Locate the cell with the specified text and output its [x, y] center coordinate. 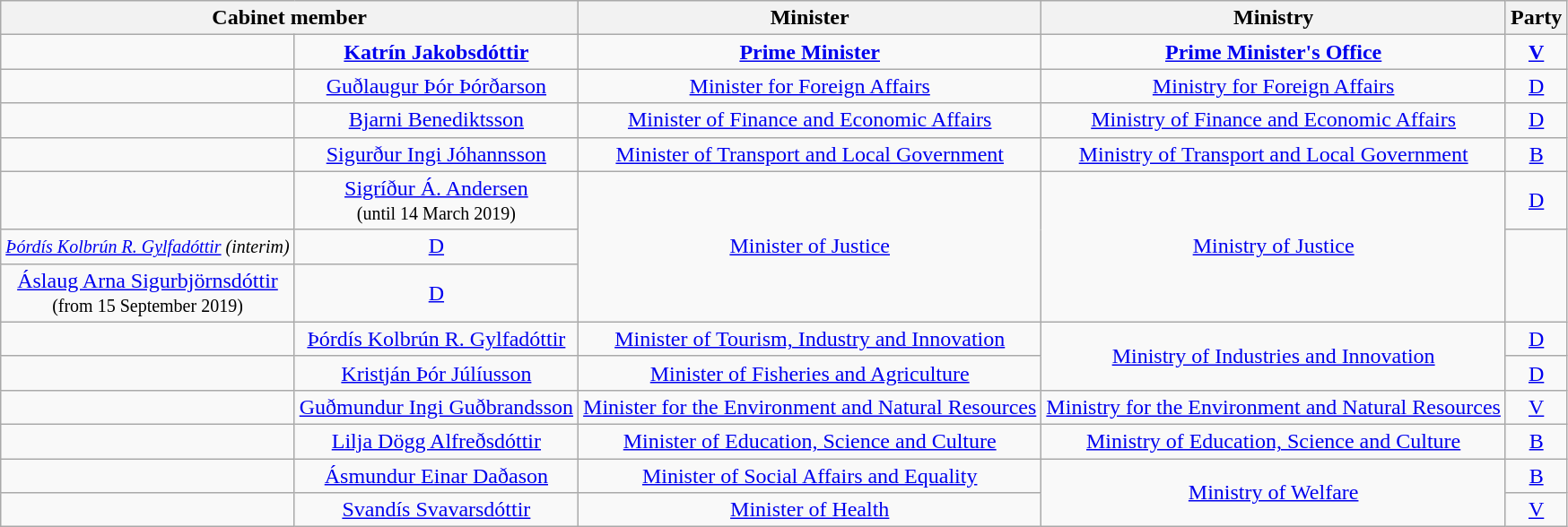
Lilja Dögg Alfreðsdóttir [436, 441]
Guðlaugur Þór Þórðarson [436, 86]
Prime Minister [810, 52]
Minister [810, 18]
Minister for the Environment and Natural Resources [810, 407]
Minister of Fisheries and Agriculture [810, 373]
Party [1536, 18]
Ministry of Industries and Innovation [1274, 356]
Minister of Social Affairs and Equality [810, 476]
Minister for Foreign Affairs [810, 86]
Ministry of Transport and Local Government [1274, 154]
Minister of Justice [810, 246]
Prime Minister's Office [1274, 52]
Minister of Education, Science and Culture [810, 441]
Cabinet member [290, 18]
Bjarni Benediktsson [436, 120]
Minister of Tourism, Industry and Innovation [810, 339]
Minister of Health [810, 510]
Kristján Þór Júlíusson [436, 373]
Ministry for the Environment and Natural Resources [1274, 407]
Sigríður Á. Andersen (until 14 March 2019) [436, 201]
Áslaug Arna Sigurbjörnsdóttir (from 15 September 2019) [147, 292]
Ministry of Welfare [1274, 493]
Ministry of Finance and Economic Affairs [1274, 120]
Ministry of Justice [1274, 246]
Minister of Transport and Local Government [810, 154]
Svandís Svavarsdóttir [436, 510]
Þórdís Kolbrún R. Gylfadóttir (interim) [147, 246]
Ministry of Education, Science and Culture [1274, 441]
Minister of Finance and Economic Affairs [810, 120]
Ministry for Foreign Affairs [1274, 86]
Ministry [1274, 18]
Guðmundur Ingi Guðbrandsson [436, 407]
Þórdís Kolbrún R. Gylfadóttir [436, 339]
Katrín Jakobsdóttir [436, 52]
Ásmundur Einar Daðason [436, 476]
Sigurður Ingi Jóhannsson [436, 154]
